Scan for the cell matching the given text and deliver its (X, Y) coordinate at center. 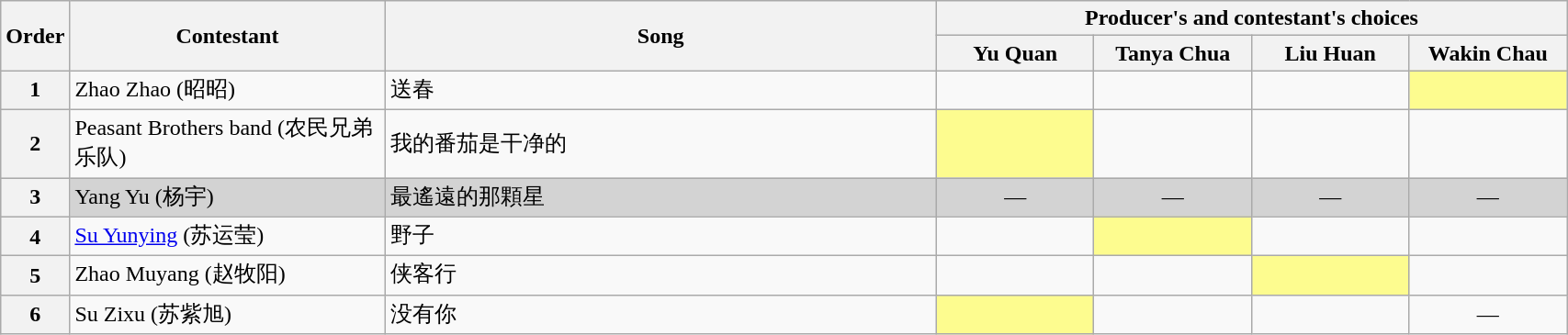
Su Zixu (苏紫旭) (228, 314)
Producer's and contestant's choices (1251, 18)
Peasant Brothers band (农民兄弟乐队) (228, 143)
2 (35, 143)
Zhao Zhao (昭昭) (228, 90)
Song (660, 36)
Liu Huan (1330, 53)
送春 (660, 90)
Contestant (228, 36)
我的番茄是干净的 (660, 143)
1 (35, 90)
Zhao Muyang (赵牧阳) (228, 275)
Wakin Chau (1488, 53)
3 (35, 198)
Order (35, 36)
Su Yunying (苏运莹) (228, 237)
侠客行 (660, 275)
Yang Yu (杨宇) (228, 198)
4 (35, 237)
6 (35, 314)
Yu Quan (1015, 53)
Tanya Chua (1173, 53)
5 (35, 275)
没有你 (660, 314)
野子 (660, 237)
最遙遠的那顆星 (660, 198)
